Find where the given text appears and provide that cell's center as (x, y) coordinate. 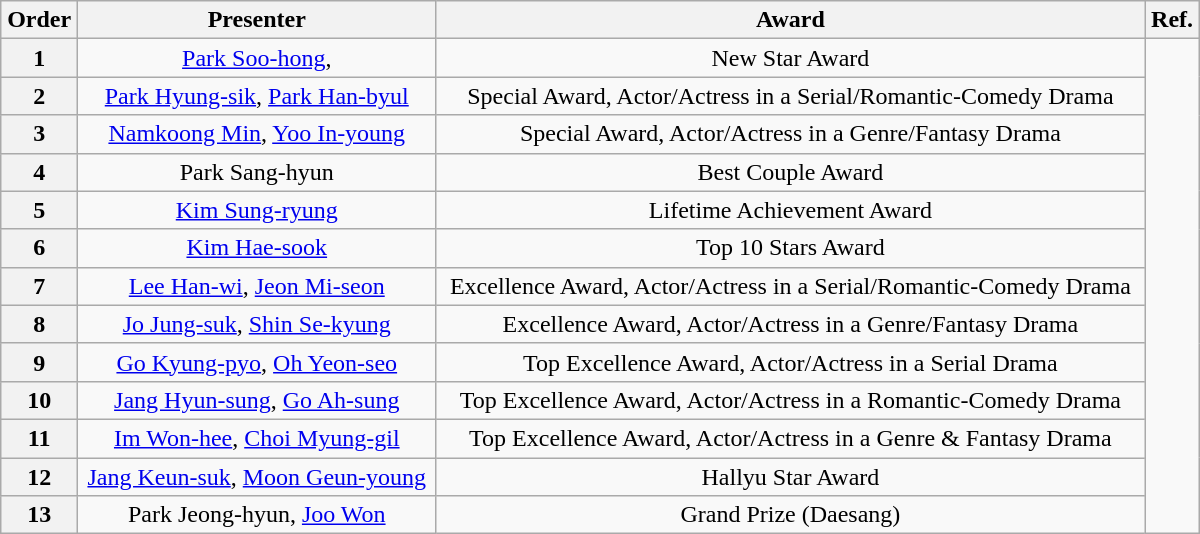
Namkoong Min, Yoo In-young (257, 134)
Jang Hyun-sung, Go Ah-sung (257, 400)
Presenter (257, 20)
7 (40, 286)
12 (40, 477)
Park Jeong-hyun, Joo Won (257, 515)
3 (40, 134)
Ref. (1172, 20)
Best Couple Award (790, 172)
Jo Jung-suk, Shin Se-kyung (257, 324)
11 (40, 438)
6 (40, 248)
Im Won-hee, Choi Myung-gil (257, 438)
New Star Award (790, 58)
Special Award, Actor/Actress in a Serial/Romantic-Comedy Drama (790, 96)
4 (40, 172)
2 (40, 96)
9 (40, 362)
Lee Han-wi, Jeon Mi-seon (257, 286)
Park Hyung-sik, Park Han-byul (257, 96)
Order (40, 20)
Park Sang-hyun (257, 172)
10 (40, 400)
Go Kyung-pyo, Oh Yeon-seo (257, 362)
Jang Keun-suk, Moon Geun-young (257, 477)
Kim Hae-sook (257, 248)
Top Excellence Award, Actor/Actress in a Serial Drama (790, 362)
Top Excellence Award, Actor/Actress in a Genre & Fantasy Drama (790, 438)
1 (40, 58)
5 (40, 210)
Hallyu Star Award (790, 477)
Lifetime Achievement Award (790, 210)
Park Soo-hong, (257, 58)
Award (790, 20)
Excellence Award, Actor/Actress in a Serial/Romantic-Comedy Drama (790, 286)
Top 10 Stars Award (790, 248)
Special Award, Actor/Actress in a Genre/Fantasy Drama (790, 134)
13 (40, 515)
8 (40, 324)
Top Excellence Award, Actor/Actress in a Romantic-Comedy Drama (790, 400)
Grand Prize (Daesang) (790, 515)
Kim Sung-ryung (257, 210)
Excellence Award, Actor/Actress in a Genre/Fantasy Drama (790, 324)
